Identify which cell holds the provided text, then report its (X, Y) central coordinate. 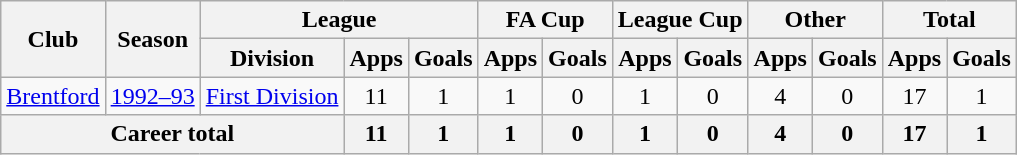
Total (949, 20)
1992–93 (152, 96)
FA Cup (545, 20)
Brentford (53, 96)
League Cup (680, 20)
Other (815, 20)
Club (53, 39)
Season (152, 39)
League (339, 20)
First Division (272, 96)
Division (272, 58)
Career total (172, 134)
